Provide the (x, y) coordinate of the cell's center where the given text is located.  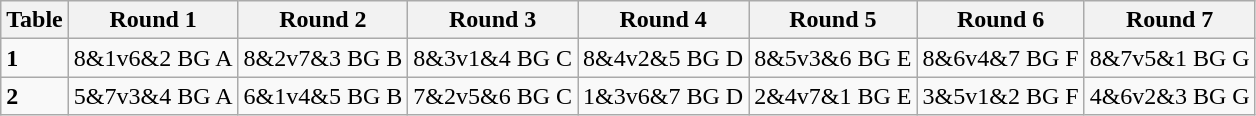
8&5v3&6 BG E (833, 58)
2 (35, 96)
5&7v3&4 BG A (153, 96)
8&2v7&3 BG B (323, 58)
8&6v4&7 BG F (1000, 58)
Round 1 (153, 20)
3&5v1&2 BG F (1000, 96)
Table (35, 20)
1 (35, 58)
1&3v6&7 BG D (664, 96)
Round 2 (323, 20)
Round 5 (833, 20)
8&3v1&4 BG C (493, 58)
6&1v4&5 BG B (323, 96)
Round 4 (664, 20)
Round 3 (493, 20)
4&6v2&3 BG G (1170, 96)
8&4v2&5 BG D (664, 58)
Round 7 (1170, 20)
2&4v7&1 BG E (833, 96)
Round 6 (1000, 20)
8&1v6&2 BG A (153, 58)
7&2v5&6 BG C (493, 96)
8&7v5&1 BG G (1170, 58)
